Provide the (x, y) coordinate of the cell's center where the given text is located.  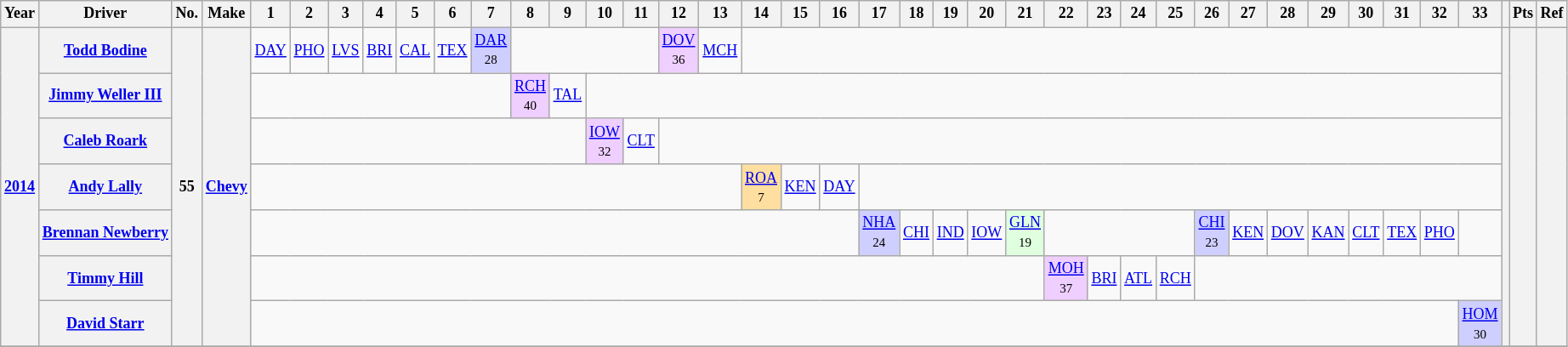
32 (1440, 14)
Chevy (226, 187)
LVS (345, 50)
55 (187, 187)
26 (1212, 14)
25 (1175, 14)
Brennan Newberry (105, 233)
21 (1025, 14)
2 (310, 14)
4 (379, 14)
14 (762, 14)
CHI (917, 233)
DAR28 (491, 50)
ROA7 (762, 187)
9 (567, 14)
MCH (720, 50)
12 (679, 14)
22 (1066, 14)
1 (270, 14)
MOH37 (1066, 278)
Andy Lally (105, 187)
18 (917, 14)
RCH40 (531, 96)
Ref (1552, 14)
David Starr (105, 324)
Pts (1524, 14)
2014 (20, 187)
Todd Bodine (105, 50)
DOV36 (679, 50)
28 (1287, 14)
10 (605, 14)
IOW (986, 233)
30 (1366, 14)
13 (720, 14)
20 (986, 14)
IOW32 (605, 141)
NHA24 (879, 233)
Make (226, 14)
7 (491, 14)
27 (1248, 14)
ATL (1139, 278)
Timmy Hill (105, 278)
CAL (415, 50)
29 (1328, 14)
17 (879, 14)
6 (452, 14)
11 (641, 14)
DOV (1287, 233)
31 (1402, 14)
No. (187, 14)
15 (800, 14)
IND (951, 233)
HOM30 (1480, 324)
TAL (567, 96)
8 (531, 14)
GLN19 (1025, 233)
19 (951, 14)
RCH (1175, 278)
Caleb Roark (105, 141)
33 (1480, 14)
CHI23 (1212, 233)
23 (1104, 14)
3 (345, 14)
KAN (1328, 233)
24 (1139, 14)
Jimmy Weller III (105, 96)
5 (415, 14)
Driver (105, 14)
Year (20, 14)
16 (839, 14)
